For the text-containing cell, return its midpoint in [X, Y] coordinate format. 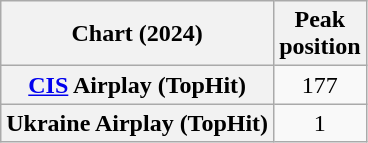
177 [320, 85]
1 [320, 123]
Chart (2024) [138, 34]
Peakposition [320, 34]
Ukraine Airplay (TopHit) [138, 123]
CIS Airplay (TopHit) [138, 85]
